Find where the given text appears and provide that cell's center as [X, Y] coordinate. 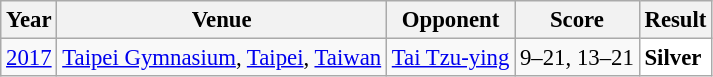
Silver [676, 58]
2017 [29, 58]
Venue [222, 20]
Score [577, 20]
Result [676, 20]
Taipei Gymnasium, Taipei, Taiwan [222, 58]
9–21, 13–21 [577, 58]
Year [29, 20]
Tai Tzu-ying [450, 58]
Opponent [450, 20]
